From the cell containing the given text, extract its center point as [x, y] coordinate. 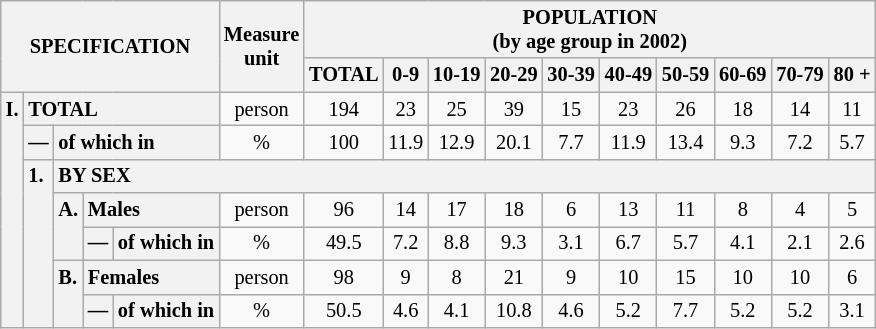
60-69 [742, 75]
98 [344, 277]
13.4 [686, 142]
20-29 [514, 75]
POPULATION (by age group in 2002) [590, 29]
17 [456, 210]
5 [852, 210]
B. [68, 294]
194 [344, 109]
4 [800, 210]
40-49 [628, 75]
2.6 [852, 243]
80 + [852, 75]
Females [151, 277]
6.7 [628, 243]
49.5 [344, 243]
A. [68, 226]
50.5 [344, 311]
25 [456, 109]
50-59 [686, 75]
10.8 [514, 311]
20.1 [514, 142]
0-9 [406, 75]
I. [12, 210]
13 [628, 210]
10-19 [456, 75]
100 [344, 142]
21 [514, 277]
39 [514, 109]
70-79 [800, 75]
1. [38, 243]
BY SEX [465, 176]
96 [344, 210]
2.1 [800, 243]
Males [151, 210]
26 [686, 109]
Measure unit [262, 46]
SPECIFICATION [110, 46]
30-39 [570, 75]
12.9 [456, 142]
8.8 [456, 243]
